Provide the [x, y] coordinate of the cell's center where the given text is located.  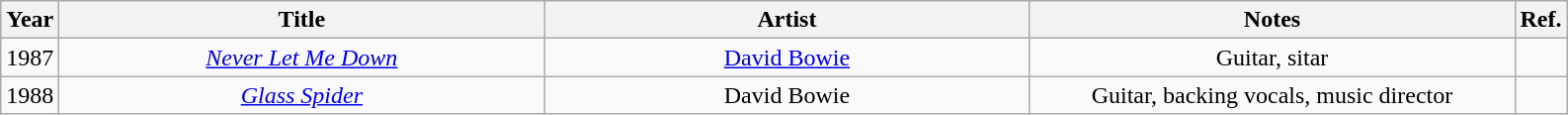
1987 [30, 57]
Never Let Me Down [302, 57]
Glass Spider [302, 95]
Guitar, sitar [1273, 57]
Year [30, 20]
Ref. [1541, 20]
1988 [30, 95]
Notes [1273, 20]
Title [302, 20]
Artist [786, 20]
Guitar, backing vocals, music director [1273, 95]
